Output the (x, y) coordinate of the center of the cell containing the given text.  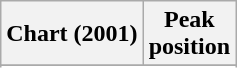
Chart (2001) (72, 34)
Peakposition (189, 34)
